Return the (X, Y) coordinate for the center point of the cell that contains the specified text.  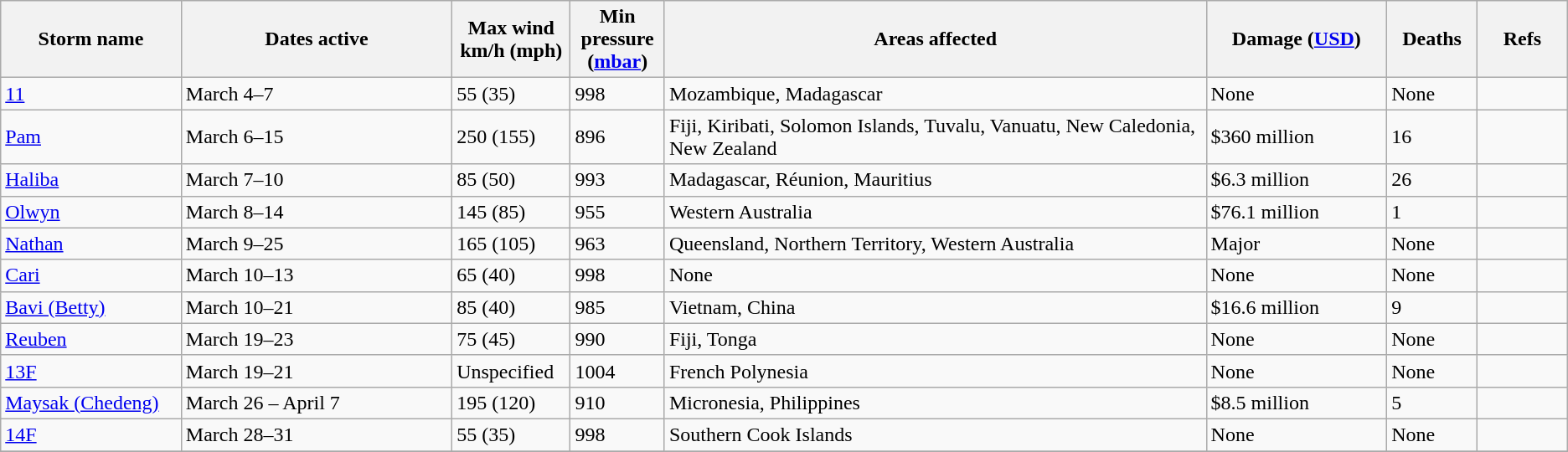
Southern Cook Islands (935, 434)
Unspecified (511, 371)
Vietnam, China (935, 307)
Bavi (Betty) (91, 307)
Major (1297, 244)
145 (85) (511, 212)
250 (155) (511, 137)
Nathan (91, 244)
March 6–15 (317, 137)
Damage (USD) (1297, 39)
Areas affected (935, 39)
March 7–10 (317, 180)
85 (40) (511, 307)
11 (91, 94)
March 10–21 (317, 307)
9 (1432, 307)
Queensland, Northern Territory, Western Australia (935, 244)
$76.1 million (1297, 212)
14F (91, 434)
March 19–23 (317, 339)
Mozambique, Madagascar (935, 94)
March 28–31 (317, 434)
165 (105) (511, 244)
Min pressure (mbar) (617, 39)
March 8–14 (317, 212)
March 26 – April 7 (317, 403)
March 19–21 (317, 371)
910 (617, 403)
896 (617, 137)
Fiji, Kiribati, Solomon Islands, Tuvalu, Vanuatu, New Caledonia, New Zealand (935, 137)
Max wind km/h (mph) (511, 39)
13F (91, 371)
Reuben (91, 339)
Micronesia, Philippines (935, 403)
Refs (1522, 39)
Olwyn (91, 212)
Western Australia (935, 212)
5 (1432, 403)
65 (40) (511, 275)
$6.3 million (1297, 180)
195 (120) (511, 403)
Madagascar, Réunion, Mauritius (935, 180)
Fiji, Tonga (935, 339)
Dates active (317, 39)
Haliba (91, 180)
Storm name (91, 39)
French Polynesia (935, 371)
75 (45) (511, 339)
March 9–25 (317, 244)
Cari (91, 275)
March 10–13 (317, 275)
March 4–7 (317, 94)
985 (617, 307)
1004 (617, 371)
1 (1432, 212)
963 (617, 244)
955 (617, 212)
Deaths (1432, 39)
26 (1432, 180)
990 (617, 339)
16 (1432, 137)
$8.5 million (1297, 403)
$16.6 million (1297, 307)
85 (50) (511, 180)
993 (617, 180)
$360 million (1297, 137)
Maysak (Chedeng) (91, 403)
Pam (91, 137)
